Pinpoint the cell where the given text exists, returning its (X, Y) midpoint coordinate. 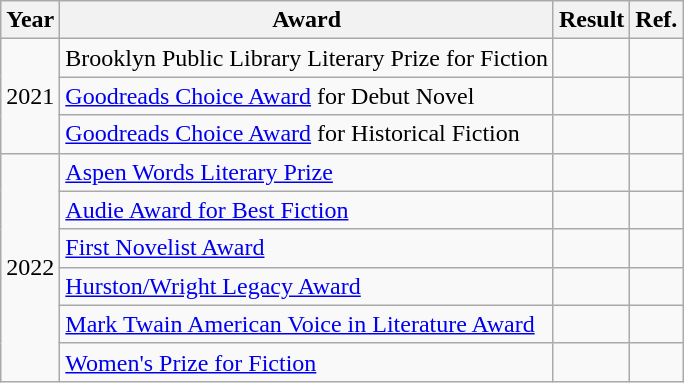
Aspen Words Literary Prize (307, 172)
Audie Award for Best Fiction (307, 210)
First Novelist Award (307, 248)
Year (30, 20)
Result (591, 20)
Women's Prize for Fiction (307, 362)
Ref. (656, 20)
Hurston/Wright Legacy Award (307, 286)
Award (307, 20)
Goodreads Choice Award for Historical Fiction (307, 134)
Brooklyn Public Library Literary Prize for Fiction (307, 58)
2021 (30, 96)
Goodreads Choice Award for Debut Novel (307, 96)
2022 (30, 267)
Mark Twain American Voice in Literature Award (307, 324)
